Search for the cell housing the specified text and yield its (X, Y) center coordinate. 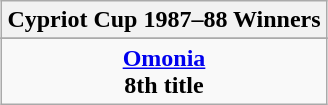
Omonia8th title (164, 72)
Cypriot Cup 1987–88 Winners (164, 20)
